Provide the (x, y) coordinate of the cell's center where the given text is located.  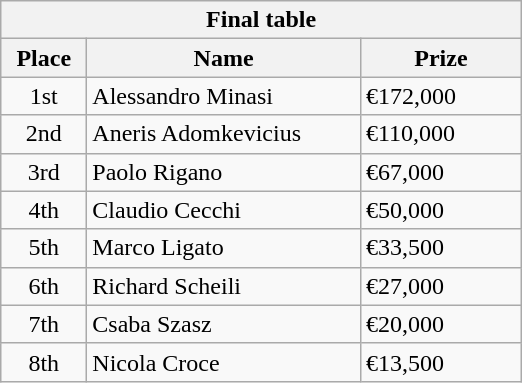
Marco Ligato (224, 248)
Paolo Rigano (224, 172)
€20,000 (440, 324)
6th (44, 286)
Csaba Szasz (224, 324)
€172,000 (440, 96)
Final table (262, 20)
Richard Scheili (224, 286)
Prize (440, 58)
€13,500 (440, 362)
8th (44, 362)
3rd (44, 172)
€110,000 (440, 134)
Alessandro Minasi (224, 96)
€27,000 (440, 286)
2nd (44, 134)
Name (224, 58)
€50,000 (440, 210)
Claudio Cecchi (224, 210)
€67,000 (440, 172)
1st (44, 96)
4th (44, 210)
€33,500 (440, 248)
Nicola Croce (224, 362)
7th (44, 324)
5th (44, 248)
Place (44, 58)
Aneris Adomkevicius (224, 134)
